Determine the [x, y] coordinate at the center of the cell enclosing the given text.  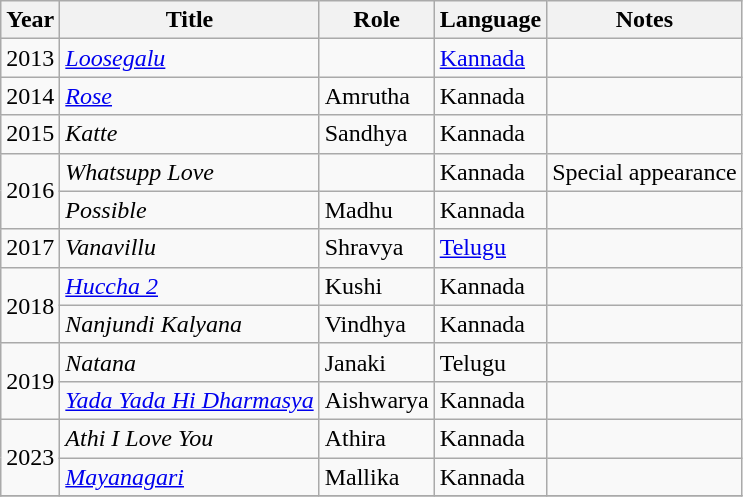
Yada Yada Hi Dharmasya [190, 400]
Notes [645, 20]
Rose [190, 96]
Sandhya [376, 134]
Athira [376, 438]
Aishwarya [376, 400]
2023 [30, 457]
2018 [30, 305]
2015 [30, 134]
Janaki [376, 362]
Loosegalu [190, 58]
Vanavillu [190, 248]
2019 [30, 381]
2013 [30, 58]
Title [190, 20]
Vindhya [376, 324]
Year [30, 20]
Shravya [376, 248]
2014 [30, 96]
Possible [190, 210]
Whatsupp Love [190, 172]
Amrutha [376, 96]
Huccha 2 [190, 286]
Athi I Love You [190, 438]
Mallika [376, 477]
Mayanagari [190, 477]
Kushi [376, 286]
Special appearance [645, 172]
Language [490, 20]
Madhu [376, 210]
Role [376, 20]
Natana [190, 362]
2016 [30, 191]
2017 [30, 248]
Katte [190, 134]
Nanjundi Kalyana [190, 324]
